Capture the cell that displays the provided text and extract its (x, y) central coordinate. 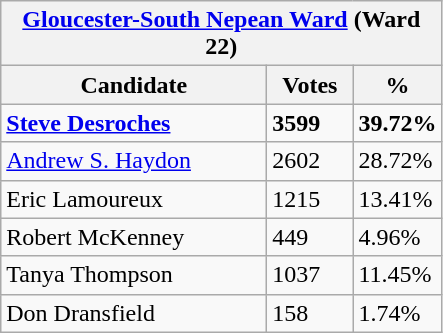
158 (310, 313)
Steve Desroches (134, 123)
13.41% (398, 199)
1.74% (398, 313)
39.72% (398, 123)
11.45% (398, 275)
Don Dransfield (134, 313)
Andrew S. Haydon (134, 161)
3599 (310, 123)
Robert McKenney (134, 237)
1215 (310, 199)
28.72% (398, 161)
Votes (310, 85)
4.96% (398, 237)
1037 (310, 275)
Eric Lamoureux (134, 199)
Tanya Thompson (134, 275)
449 (310, 237)
2602 (310, 161)
% (398, 85)
Gloucester-South Nepean Ward (Ward 22) (222, 34)
Candidate (134, 85)
